Extract the [x, y] coordinate from the center of the cell holding the provided text.  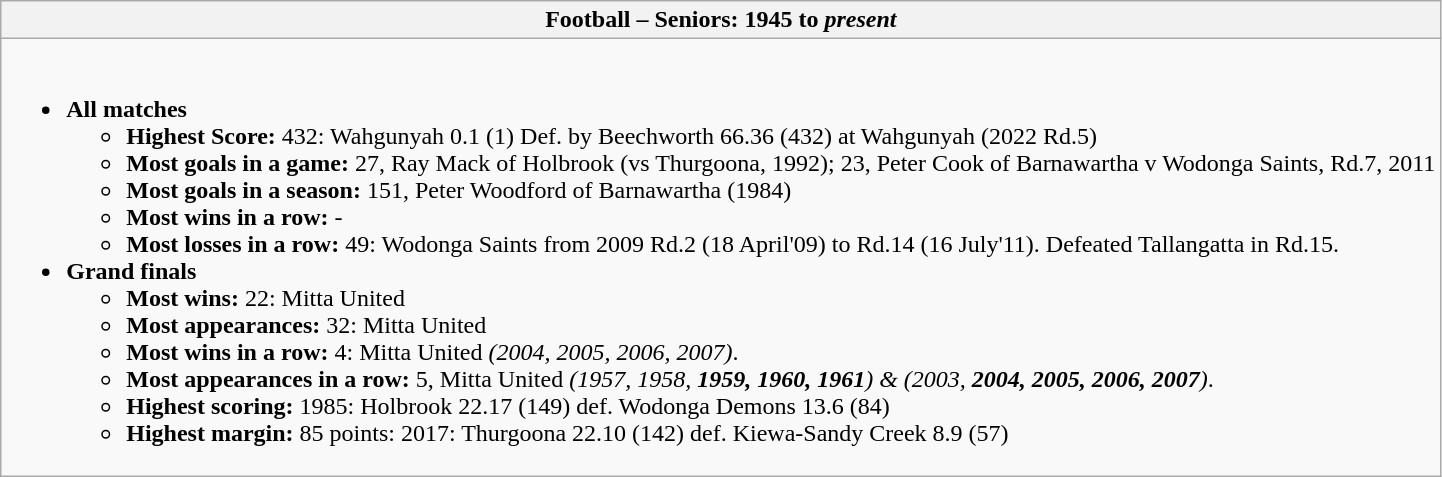
Football – Seniors: 1945 to present [721, 20]
